Locate the cell with the specified text and output its [x, y] center coordinate. 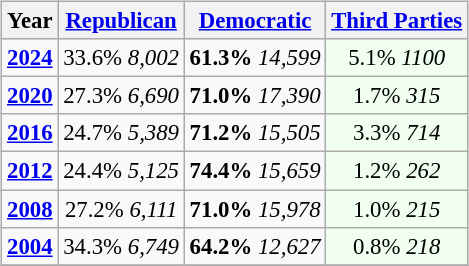
Third Parties [397, 21]
74.4% 15,659 [255, 171]
27.2% 6,111 [121, 209]
2012 [30, 171]
33.6% 8,002 [121, 58]
24.4% 5,125 [121, 171]
0.8% 218 [397, 246]
71.0% 17,390 [255, 96]
1.7% 315 [397, 96]
2024 [30, 58]
1.0% 215 [397, 209]
Year [30, 21]
27.3% 6,690 [121, 96]
2020 [30, 96]
5.1% 1100 [397, 58]
1.2% 262 [397, 171]
71.0% 15,978 [255, 209]
61.3% 14,599 [255, 58]
Republican [121, 21]
34.3% 6,749 [121, 246]
71.2% 15,505 [255, 133]
3.3% 714 [397, 133]
2004 [30, 246]
2016 [30, 133]
64.2% 12,627 [255, 246]
24.7% 5,389 [121, 133]
2008 [30, 209]
Democratic [255, 21]
